Identify which cell holds the provided text, then report its (X, Y) central coordinate. 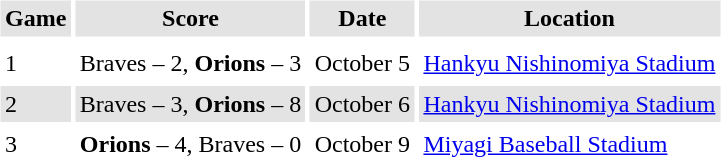
October 5 (362, 64)
Game (35, 18)
October 6 (362, 104)
Braves – 2, Orions – 3 (190, 64)
1 (35, 64)
Location (570, 18)
2 (35, 104)
Braves – 3, Orions – 8 (190, 104)
Date (362, 18)
Score (190, 18)
